Locate the cell with the specified text and output its (X, Y) center coordinate. 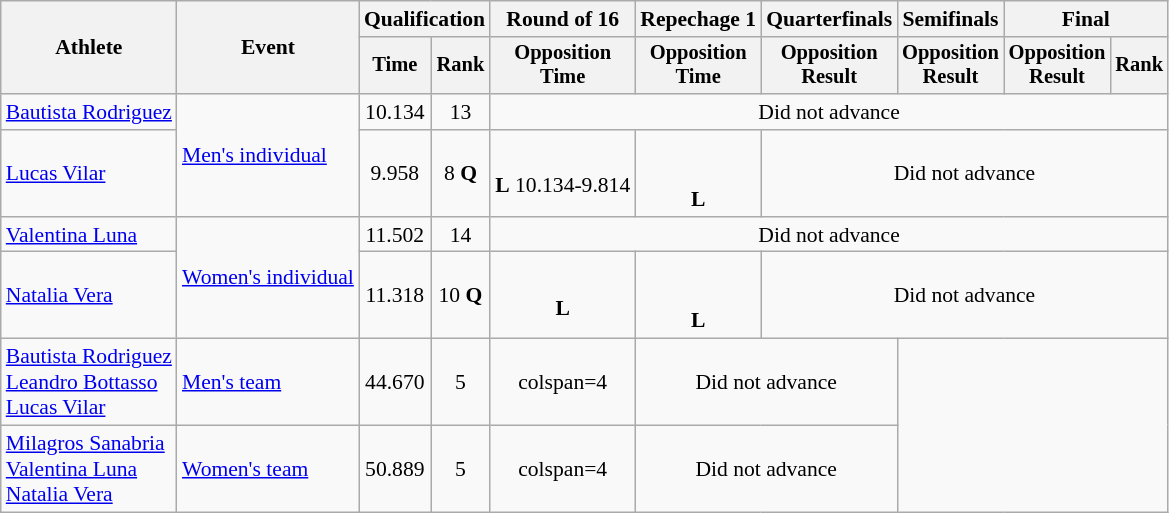
8 Q (461, 174)
10.134 (395, 112)
Time (395, 66)
Men's individual (268, 155)
Semifinals (950, 19)
50.889 (395, 470)
Final (1086, 19)
14 (461, 235)
Women's team (268, 470)
Bautista RodriguezLeandro BottassoLucas Vilar (89, 382)
Milagros SanabriaValentina LunaNatalia Vera (89, 470)
Men's team (268, 382)
44.670 (395, 382)
11.502 (395, 235)
Repechage 1 (698, 19)
Bautista Rodriguez (89, 112)
9.958 (395, 174)
Valentina Luna (89, 235)
Quarterfinals (829, 19)
Women's individual (268, 278)
Round of 16 (562, 19)
Qualification (424, 19)
L 10.134-9.814 (562, 174)
Natalia Vera (89, 296)
13 (461, 112)
Athlete (89, 48)
10 Q (461, 296)
11.318 (395, 296)
Lucas Vilar (89, 174)
Event (268, 48)
